Output the (x, y) coordinate of the center of the cell containing the given text.  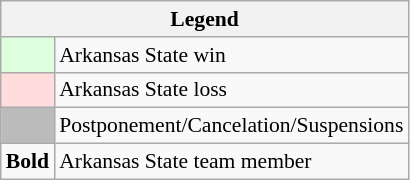
Arkansas State loss (231, 90)
Arkansas State win (231, 55)
Postponement/Cancelation/Suspensions (231, 126)
Arkansas State team member (231, 162)
Bold (28, 162)
Legend (205, 19)
